Search for the cell housing the specified text and yield its (x, y) center coordinate. 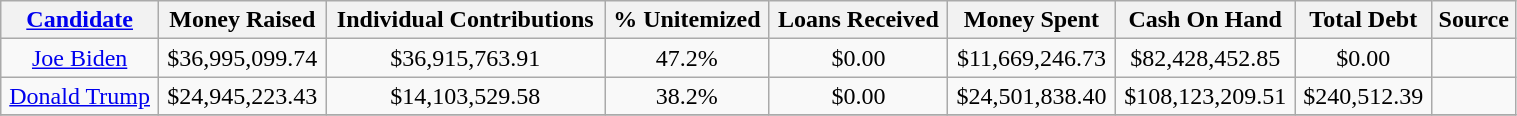
$240,512.39 (1363, 96)
$82,428,452.85 (1205, 58)
Donald Trump (80, 96)
$36,995,099.74 (242, 58)
$24,945,223.43 (242, 96)
Money Raised (242, 20)
$108,123,209.51 (1205, 96)
$14,103,529.58 (466, 96)
Source (1474, 20)
Money Spent (1032, 20)
$24,501,838.40 (1032, 96)
$36,915,763.91 (466, 58)
% Unitemized (686, 20)
Candidate (80, 20)
38.2% (686, 96)
Loans Received (858, 20)
$11,669,246.73 (1032, 58)
47.2% (686, 58)
Cash On Hand (1205, 20)
Total Debt (1363, 20)
Joe Biden (80, 58)
Individual Contributions (466, 20)
